Capture the cell that displays the provided text and extract its [x, y] central coordinate. 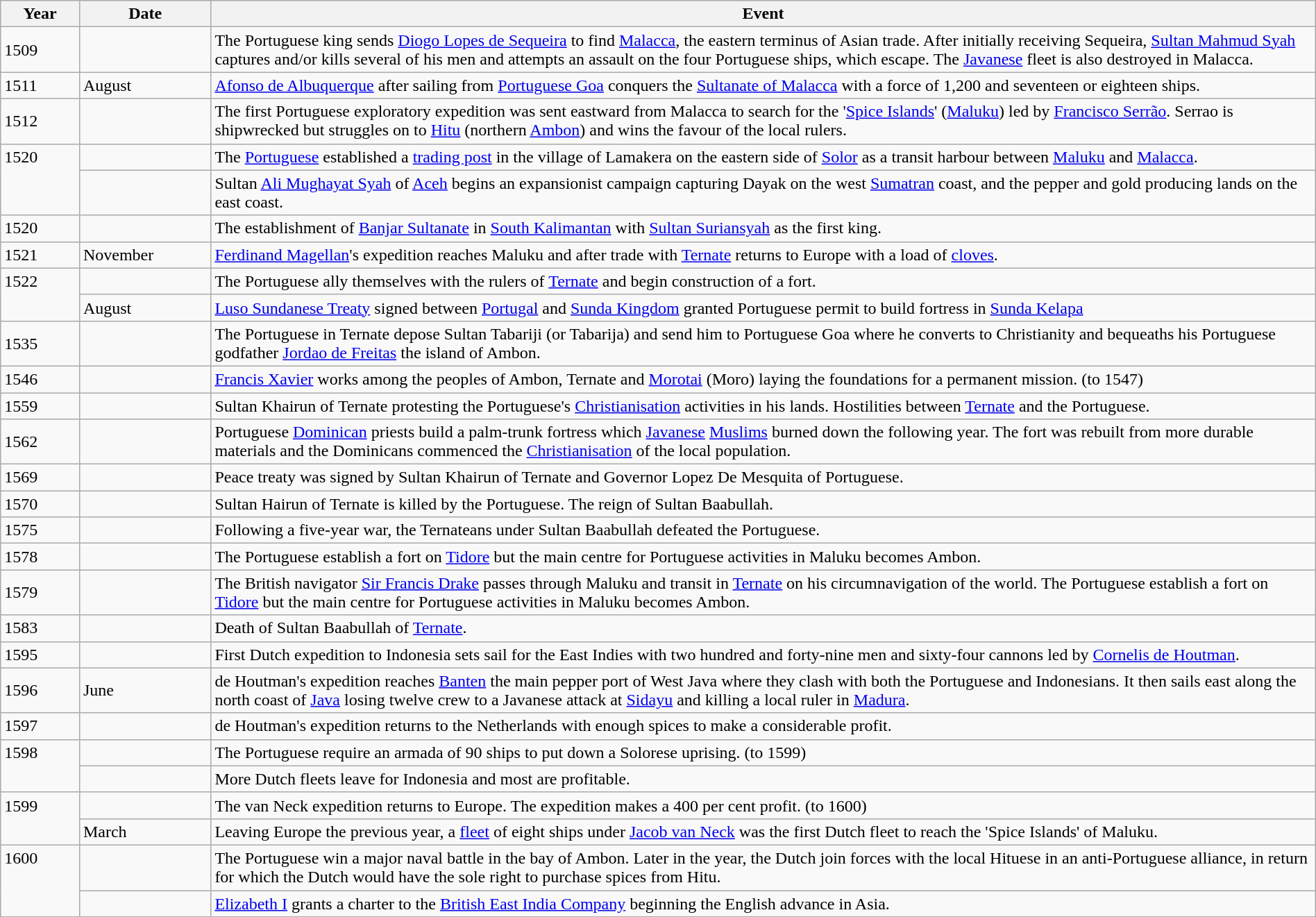
Event [764, 14]
Ferdinand Magellan's expedition reaches Maluku and after trade with Ternate returns to Europe with a load of cloves. [764, 255]
Elizabeth I grants a charter to the British East India Company beginning the English advance in Asia. [764, 903]
Francis Xavier works among the peoples of Ambon, Ternate and Morotai (Moro) laying the foundations for a permanent mission. (to 1547) [764, 379]
1559 [40, 406]
Afonso de Albuquerque after sailing from Portuguese Goa conquers the Sultanate of Malacca with a force of 1,200 and seventeen or eighteen ships. [764, 85]
Date [144, 14]
1575 [40, 530]
1512 [40, 121]
1578 [40, 557]
1597 [40, 726]
Death of Sultan Baabullah of Ternate. [764, 628]
June [144, 690]
The van Neck expedition returns to Europe. The expedition makes a 400 per cent profit. (to 1600) [764, 805]
1535 [40, 343]
Following a five-year war, the Ternateans under Sultan Baabullah defeated the Portuguese. [764, 530]
1600 [40, 880]
Sultan Khairun of Ternate protesting the Portuguese's Christianisation activities in his lands. Hostilities between Ternate and the Portuguese. [764, 406]
Leaving Europe the previous year, a fleet of eight ships under Jacob van Neck was the first Dutch fleet to reach the 'Spice Islands' of Maluku. [764, 832]
1562 [40, 441]
de Houtman's expedition returns to the Netherlands with enough spices to make a considerable profit. [764, 726]
1521 [40, 255]
More Dutch fleets leave for Indonesia and most are profitable. [764, 779]
The establishment of Banjar Sultanate in South Kalimantan with Sultan Suriansyah as the first king. [764, 228]
1569 [40, 478]
The Portuguese ally themselves with the rulers of Ternate and begin construction of a fort. [764, 281]
Sultan Hairun of Ternate is killed by the Portuguese. The reign of Sultan Baabullah. [764, 504]
March [144, 832]
1598 [40, 766]
1522 [40, 294]
1509 [40, 50]
1546 [40, 379]
1579 [40, 593]
The Portuguese established a trading post in the village of Lamakera on the eastern side of Solor as a transit harbour between Maluku and Malacca. [764, 157]
1596 [40, 690]
Luso Sundanese Treaty signed between Portugal and Sunda Kingdom granted Portuguese permit to build fortress in Sunda Kelapa [764, 308]
1599 [40, 818]
The Portuguese establish a fort on Tidore but the main centre for Portuguese activities in Maluku becomes Ambon. [764, 557]
1595 [40, 655]
November [144, 255]
Year [40, 14]
Peace treaty was signed by Sultan Khairun of Ternate and Governor Lopez De Mesquita of Portuguese. [764, 478]
1511 [40, 85]
1570 [40, 504]
The Portuguese require an armada of 90 ships to put down a Solorese uprising. (to 1599) [764, 752]
1583 [40, 628]
